Search for the cell housing the specified text and yield its (x, y) center coordinate. 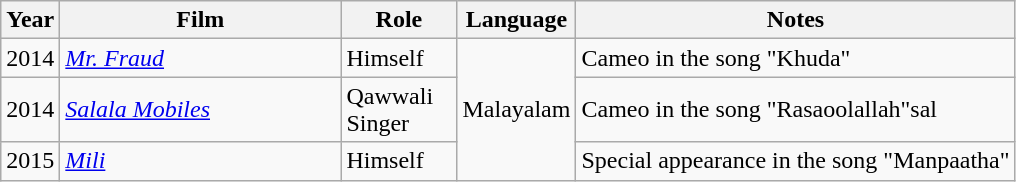
2015 (30, 161)
Cameo in the song "Rasaoolallah"sal (796, 110)
Special appearance in the song "Manpaatha" (796, 161)
Notes (796, 20)
Mr. Fraud (200, 58)
Malayalam (516, 110)
Qawwali Singer (399, 110)
Role (399, 20)
Film (200, 20)
Mili (200, 161)
Year (30, 20)
Language (516, 20)
Cameo in the song "Khuda" (796, 58)
Salala Mobiles (200, 110)
